Output the (X, Y) coordinate of the center of the cell containing the given text.  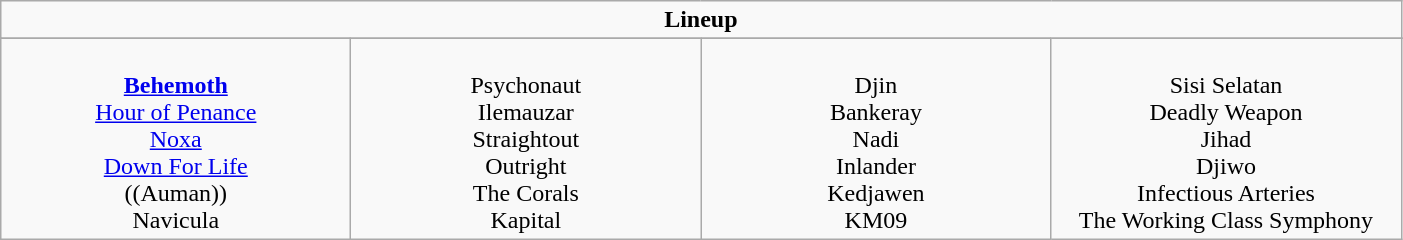
Sisi Selatan Deadly Weapon Jihad Djiwo Infectious Arteries The Working Class Symphony (1226, 139)
Behemoth Hour of Penance Noxa Down For Life ((Auman)) Navicula (176, 139)
Djin Bankeray Nadi Inlander Kedjawen KM09 (876, 139)
Psychonaut Ilemauzar Straightout Outright The Corals Kapital (526, 139)
Lineup (701, 20)
